Capture the cell that displays the provided text and extract its (X, Y) central coordinate. 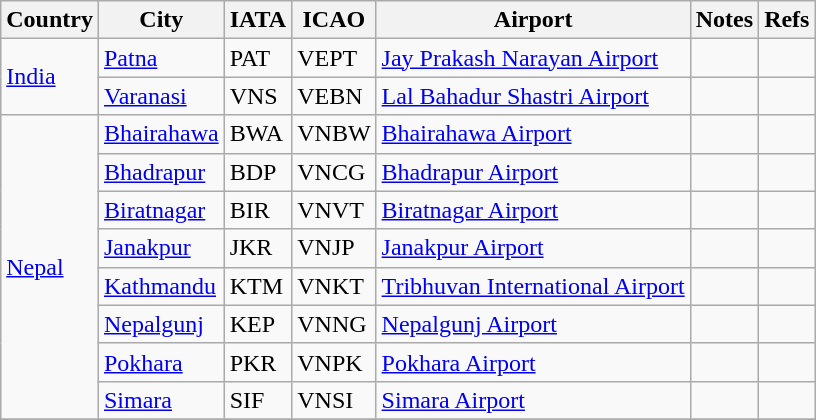
VNCG (334, 172)
Lal Bahadur Shastri Airport (533, 96)
VNVT (334, 210)
Country (50, 20)
Simara (161, 400)
KTM (258, 286)
VNKT (334, 286)
Nepalgunj (161, 324)
Bhadrapur (161, 172)
ICAO (334, 20)
PAT (258, 58)
Nepal (50, 267)
Nepalgunj Airport (533, 324)
BDP (258, 172)
Airport (533, 20)
VEPT (334, 58)
Refs (787, 20)
PKR (258, 362)
Kathmandu (161, 286)
Simara Airport (533, 400)
VNNG (334, 324)
Pokhara (161, 362)
KEP (258, 324)
Patna (161, 58)
Jay Prakash Narayan Airport (533, 58)
Bhadrapur Airport (533, 172)
VEBN (334, 96)
VNBW (334, 134)
City (161, 20)
SIF (258, 400)
Varanasi (161, 96)
Biratnagar Airport (533, 210)
IATA (258, 20)
Bhairahawa (161, 134)
Pokhara Airport (533, 362)
India (50, 77)
Janakpur (161, 248)
VNS (258, 96)
Janakpur Airport (533, 248)
BIR (258, 210)
Biratnagar (161, 210)
VNPK (334, 362)
Tribhuvan International Airport (533, 286)
Notes (724, 20)
VNSI (334, 400)
VNJP (334, 248)
BWA (258, 134)
Bhairahawa Airport (533, 134)
JKR (258, 248)
